For the text-containing cell, return its midpoint in [X, Y] coordinate format. 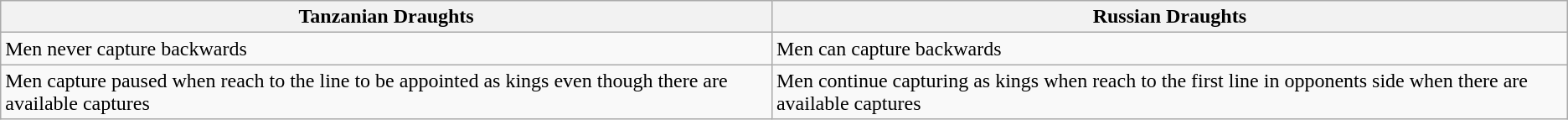
Men capture paused when reach to the line to be appointed as kings even though there are available captures [387, 92]
Men never capture backwards [387, 49]
Men continue capturing as kings when reach to the first line in opponents side when there are available captures [1169, 92]
Tanzanian Draughts [387, 17]
Men can capture backwards [1169, 49]
Russian Draughts [1169, 17]
